Search for the cell housing the specified text and yield its (X, Y) center coordinate. 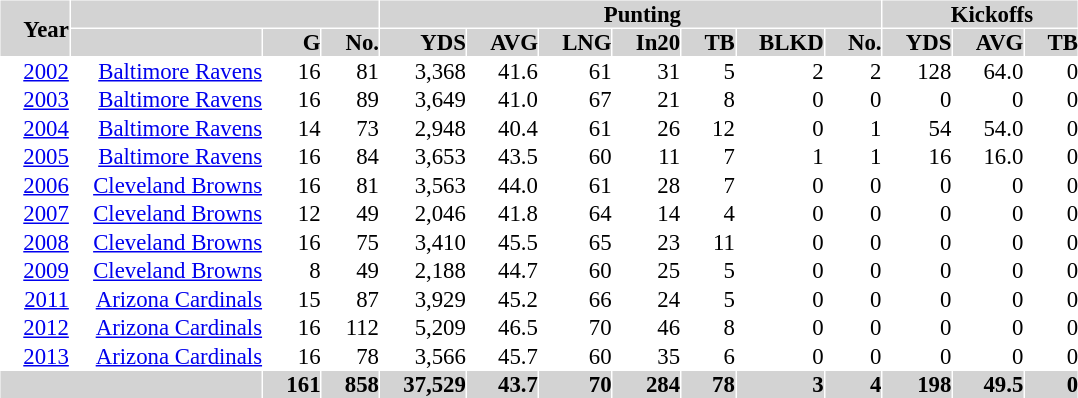
3,653 (422, 156)
3,649 (422, 100)
44.0 (502, 186)
198 (917, 384)
35 (646, 356)
15 (292, 300)
Punting (630, 14)
45.5 (502, 242)
46 (646, 328)
87 (350, 300)
31 (646, 72)
BLKD (780, 42)
84 (350, 156)
In20 (646, 42)
2,046 (422, 214)
2008 (34, 242)
54.0 (988, 128)
3,410 (422, 242)
24 (646, 300)
25 (646, 270)
112 (350, 328)
89 (350, 100)
54 (917, 128)
64.0 (988, 72)
21 (646, 100)
2011 (34, 300)
44.7 (502, 270)
2009 (34, 270)
41.6 (502, 72)
28 (646, 186)
26 (646, 128)
43.5 (502, 156)
41.8 (502, 214)
75 (350, 242)
23 (646, 242)
43.7 (502, 384)
2005 (34, 156)
2,948 (422, 128)
2007 (34, 214)
49.5 (988, 384)
3 (780, 384)
2013 (34, 356)
66 (575, 300)
45.2 (502, 300)
16.0 (988, 156)
284 (646, 384)
2002 (34, 72)
858 (350, 384)
67 (575, 100)
3,563 (422, 186)
3,566 (422, 356)
3,929 (422, 300)
128 (917, 72)
2004 (34, 128)
LNG (575, 42)
Year (34, 28)
64 (575, 214)
46.5 (502, 328)
65 (575, 242)
73 (350, 128)
41.0 (502, 100)
5,209 (422, 328)
45.7 (502, 356)
G (292, 42)
3,368 (422, 72)
6 (708, 356)
Kickoffs (980, 14)
2,188 (422, 270)
2006 (34, 186)
2012 (34, 328)
37,529 (422, 384)
161 (292, 384)
2003 (34, 100)
40.4 (502, 128)
